Identify which cell holds the provided text, then report its [x, y] central coordinate. 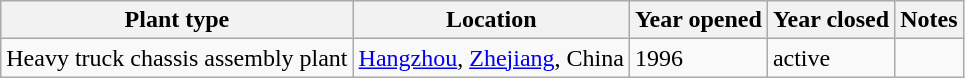
Location [491, 20]
1996 [698, 58]
Plant type [177, 20]
active [830, 58]
Notes [929, 20]
Year opened [698, 20]
Year closed [830, 20]
Hangzhou, Zhejiang, China [491, 58]
Heavy truck chassis assembly plant [177, 58]
